Scan for the cell matching the given text and deliver its (x, y) coordinate at center. 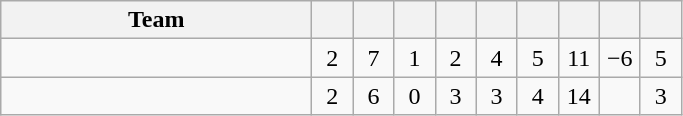
11 (578, 58)
Team (156, 20)
0 (414, 96)
6 (374, 96)
−6 (620, 58)
7 (374, 58)
14 (578, 96)
1 (414, 58)
